Scan for the cell matching the given text and deliver its [x, y] coordinate at center. 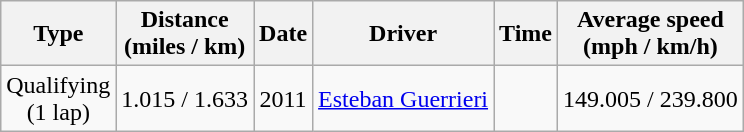
1.015 / 1.633 [185, 98]
Qualifying(1 lap) [58, 98]
Type [58, 34]
Driver [404, 34]
2011 [284, 98]
Average speed(mph / km/h) [651, 34]
Distance(miles / km) [185, 34]
Esteban Guerrieri [404, 98]
Date [284, 34]
149.005 / 239.800 [651, 98]
Time [526, 34]
